Search for the cell housing the specified text and yield its (X, Y) center coordinate. 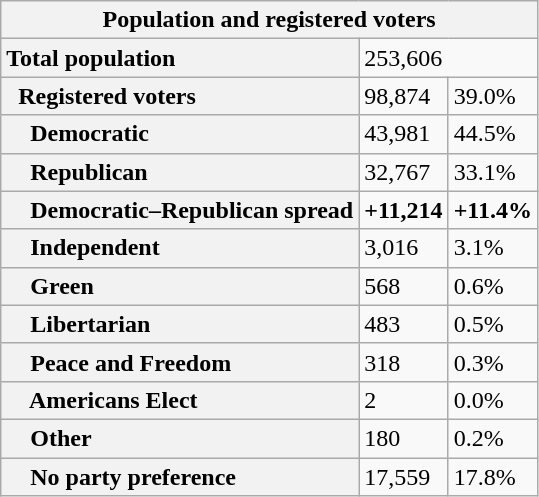
180 (404, 438)
483 (404, 324)
Other (180, 438)
Democratic–Republican spread (180, 210)
+11,214 (404, 210)
17.8% (492, 477)
Registered voters (180, 96)
No party preference (180, 477)
2 (404, 400)
0.0% (492, 400)
253,606 (448, 58)
3.1% (492, 248)
318 (404, 362)
3,016 (404, 248)
568 (404, 286)
Americans Elect (180, 400)
0.2% (492, 438)
43,981 (404, 134)
Independent (180, 248)
Green (180, 286)
Libertarian (180, 324)
98,874 (404, 96)
44.5% (492, 134)
33.1% (492, 172)
Population and registered voters (270, 20)
32,767 (404, 172)
0.5% (492, 324)
Peace and Freedom (180, 362)
Total population (180, 58)
39.0% (492, 96)
17,559 (404, 477)
0.3% (492, 362)
0.6% (492, 286)
+11.4% (492, 210)
Republican (180, 172)
Democratic (180, 134)
